Locate the cell with the specified text and output its [x, y] center coordinate. 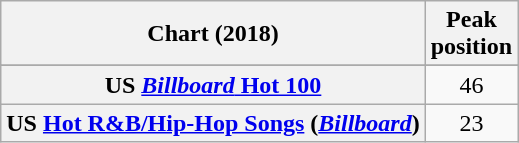
Chart (2018) [213, 34]
23 [471, 123]
US Billboard Hot 100 [213, 85]
Peakposition [471, 34]
US Hot R&B/Hip-Hop Songs (Billboard) [213, 123]
46 [471, 85]
